Return [x, y] of the center of cell containing provided text 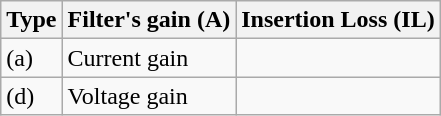
(d) [32, 96]
Insertion Loss (IL) [338, 20]
Filter's gain (A) [149, 20]
Current gain [149, 58]
Type [32, 20]
Voltage gain [149, 96]
(a) [32, 58]
